Provide the (X, Y) coordinate of the cell's center where the given text is located.  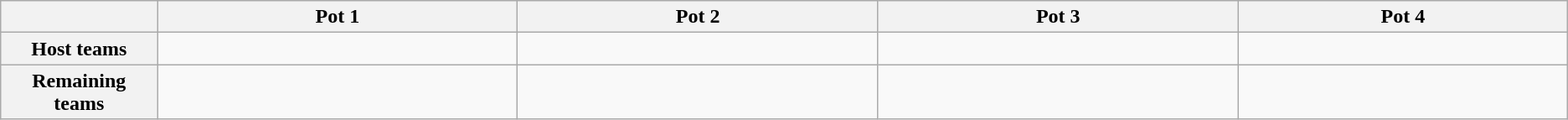
Remaining teams (79, 92)
Pot 2 (698, 17)
Pot 3 (1058, 17)
Host teams (79, 49)
Pot 1 (338, 17)
Pot 4 (1402, 17)
